Locate the cell with the specified text and output its (X, Y) center coordinate. 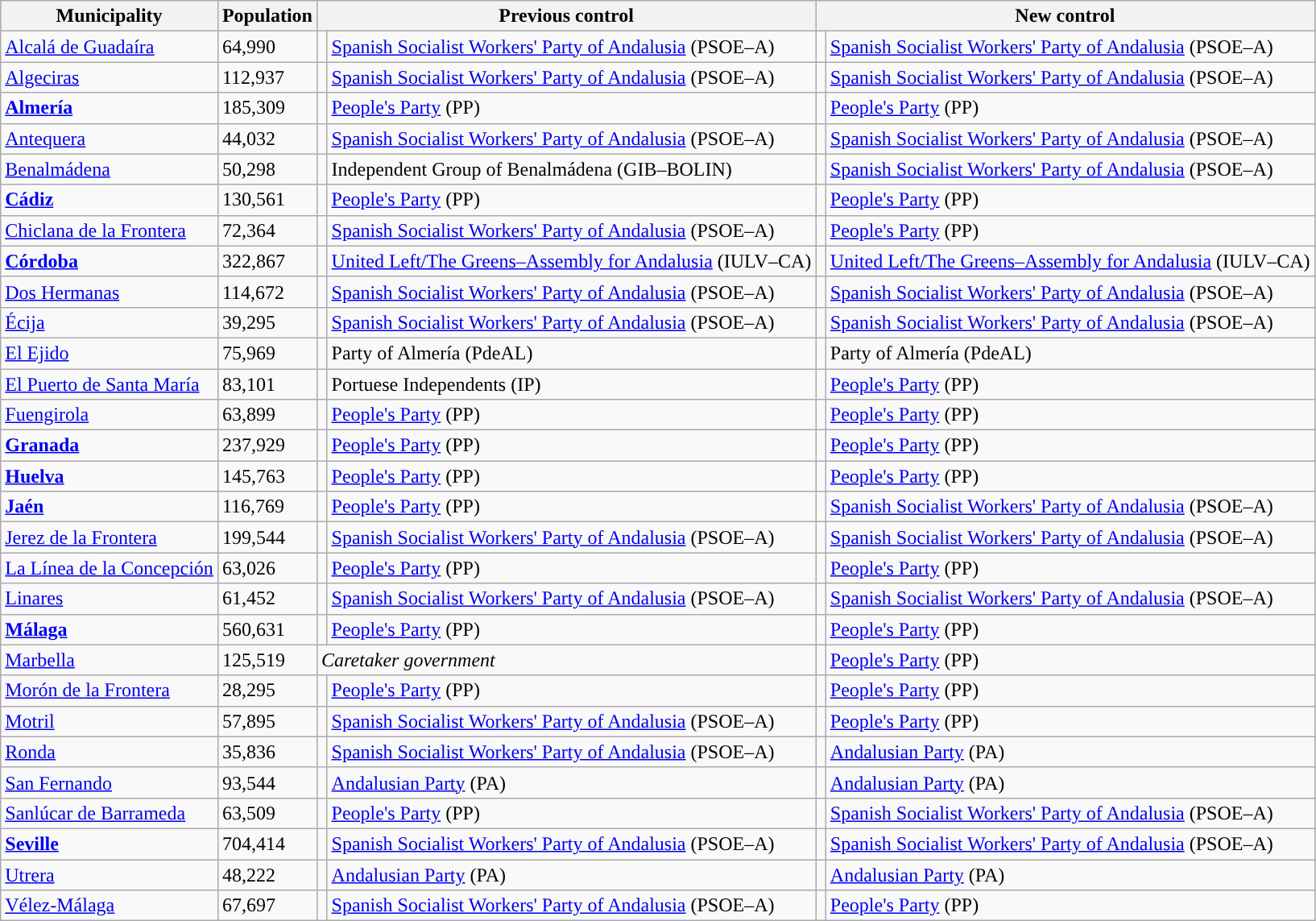
112,937 (267, 77)
Ronda (110, 752)
39,295 (267, 322)
Dos Hermanas (110, 292)
Municipality (110, 16)
145,763 (267, 476)
57,895 (267, 721)
199,544 (267, 537)
44,032 (267, 139)
114,672 (267, 292)
116,769 (267, 507)
Málaga (110, 629)
63,026 (267, 568)
64,990 (267, 47)
Independent Group of Benalmádena (GIB–BOLIN) (572, 169)
130,561 (267, 200)
560,631 (267, 629)
Seville (110, 844)
28,295 (267, 691)
Morón de la Frontera (110, 691)
Benalmádena (110, 169)
Almería (110, 108)
Chiclana de la Frontera (110, 230)
Écija (110, 322)
El Puerto de Santa María (110, 384)
San Fernando (110, 782)
Huelva (110, 476)
Previous control (565, 16)
63,509 (267, 813)
237,929 (267, 446)
Alcalá de Guadaíra (110, 47)
New control (1065, 16)
63,899 (267, 415)
35,836 (267, 752)
Antequera (110, 139)
93,544 (267, 782)
El Ejido (110, 353)
61,452 (267, 599)
48,222 (267, 874)
Sanlúcar de Barrameda (110, 813)
Portuese Independents (IP) (572, 384)
Utrera (110, 874)
72,364 (267, 230)
Linares (110, 599)
Algeciras (110, 77)
Jaén (110, 507)
Caretaker government (565, 660)
185,309 (267, 108)
Granada (110, 446)
67,697 (267, 906)
50,298 (267, 169)
83,101 (267, 384)
Fuengirola (110, 415)
Córdoba (110, 261)
Population (267, 16)
Marbella (110, 660)
Cádiz (110, 200)
Motril (110, 721)
125,519 (267, 660)
La Línea de la Concepción (110, 568)
322,867 (267, 261)
704,414 (267, 844)
Vélez-Málaga (110, 906)
Jerez de la Frontera (110, 537)
75,969 (267, 353)
